Extract the (X, Y) coordinate from the center of the cell holding the provided text.  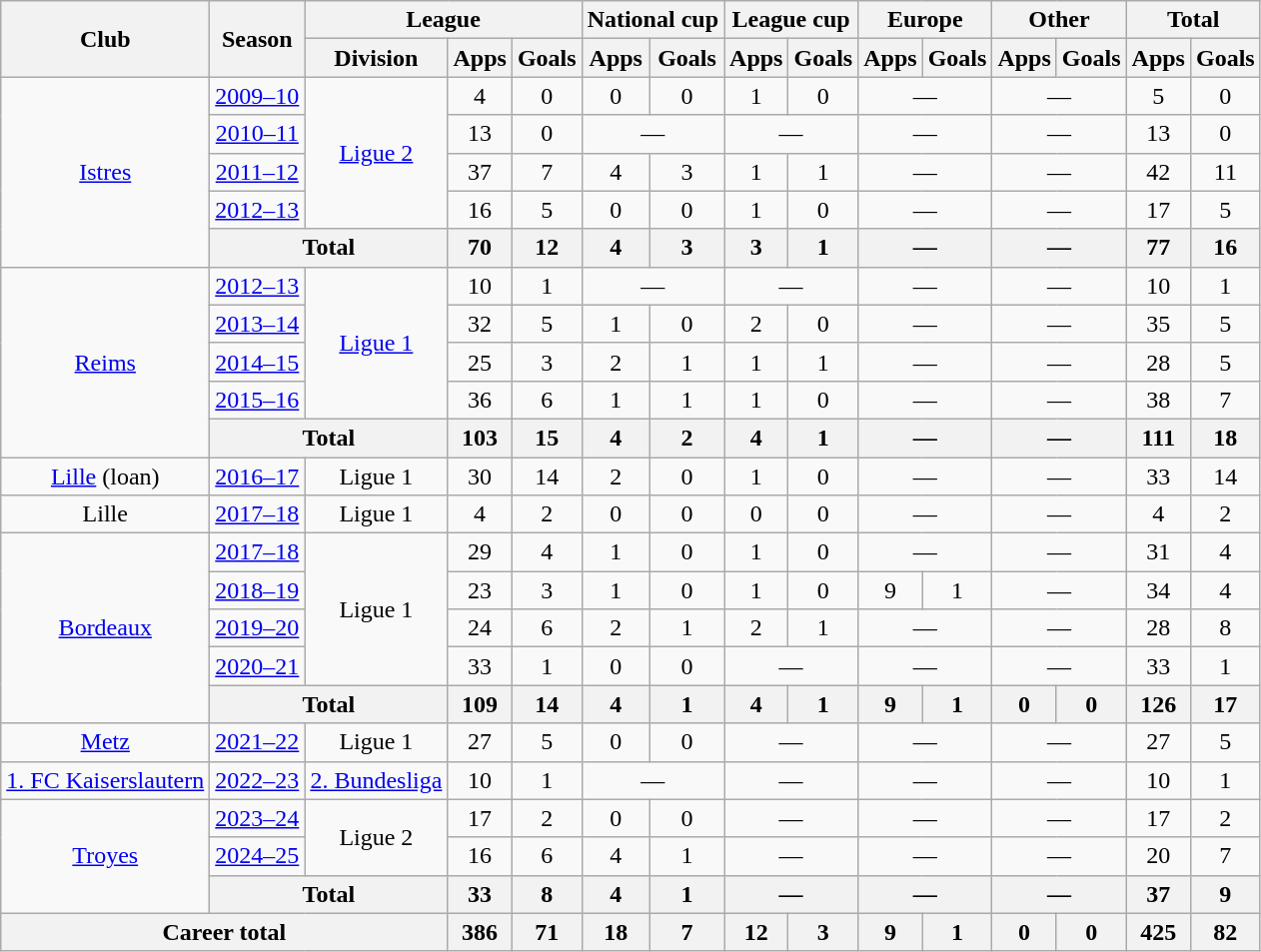
Europe (925, 20)
35 (1158, 324)
32 (480, 324)
34 (1158, 590)
Lille (106, 514)
20 (1158, 856)
82 (1225, 932)
109 (480, 704)
Other (1059, 20)
38 (1158, 400)
2. Bundesliga (376, 780)
24 (480, 628)
2013–14 (258, 324)
Istres (106, 172)
2020–21 (258, 666)
71 (547, 932)
2015–16 (258, 400)
Reims (106, 362)
National cup (652, 20)
15 (547, 438)
386 (480, 932)
42 (1158, 172)
1. FC Kaiserslautern (106, 780)
103 (480, 438)
30 (480, 476)
2024–25 (258, 856)
Bordeaux (106, 628)
29 (480, 552)
2018–19 (258, 590)
2023–24 (258, 818)
Career total (224, 932)
2021–22 (258, 742)
2010–11 (258, 134)
Club (106, 39)
31 (1158, 552)
League (444, 20)
23 (480, 590)
25 (480, 362)
11 (1225, 172)
2014–15 (258, 362)
36 (480, 400)
77 (1158, 248)
Season (258, 39)
Metz (106, 742)
2019–20 (258, 628)
2011–12 (258, 172)
70 (480, 248)
126 (1158, 704)
League cup (791, 20)
2016–17 (258, 476)
Troyes (106, 856)
2009–10 (258, 96)
425 (1158, 932)
111 (1158, 438)
Lille (loan) (106, 476)
Division (376, 58)
2022–23 (258, 780)
